Capture the cell that displays the provided text and extract its (X, Y) central coordinate. 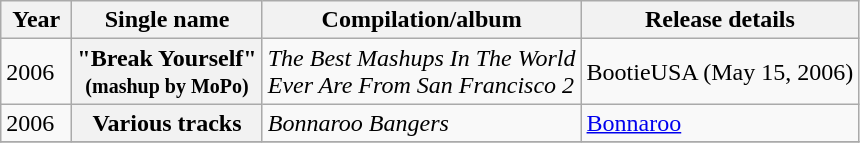
Bonnaroo (720, 123)
Release details (720, 20)
Single name (167, 20)
"Break Yourself"(mashup by MoPo) (167, 72)
The Best Mashups In The WorldEver Are From San Francisco 2 (422, 72)
BootieUSA (May 15, 2006) (720, 72)
Various tracks (167, 123)
Year (36, 20)
Bonnaroo Bangers (422, 123)
Compilation/album (422, 20)
